Find where the given text appears and provide that cell's center as [X, Y] coordinate. 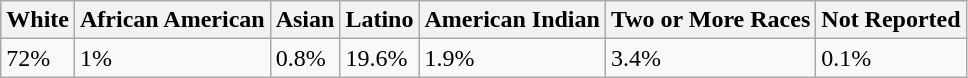
Latino [380, 20]
0.8% [305, 58]
Not Reported [891, 20]
1.9% [512, 58]
3.4% [710, 58]
72% [38, 58]
1% [172, 58]
White [38, 20]
American Indian [512, 20]
Two or More Races [710, 20]
19.6% [380, 58]
0.1% [891, 58]
African American [172, 20]
Asian [305, 20]
